Extract the [x, y] coordinate from the center of the cell holding the provided text.  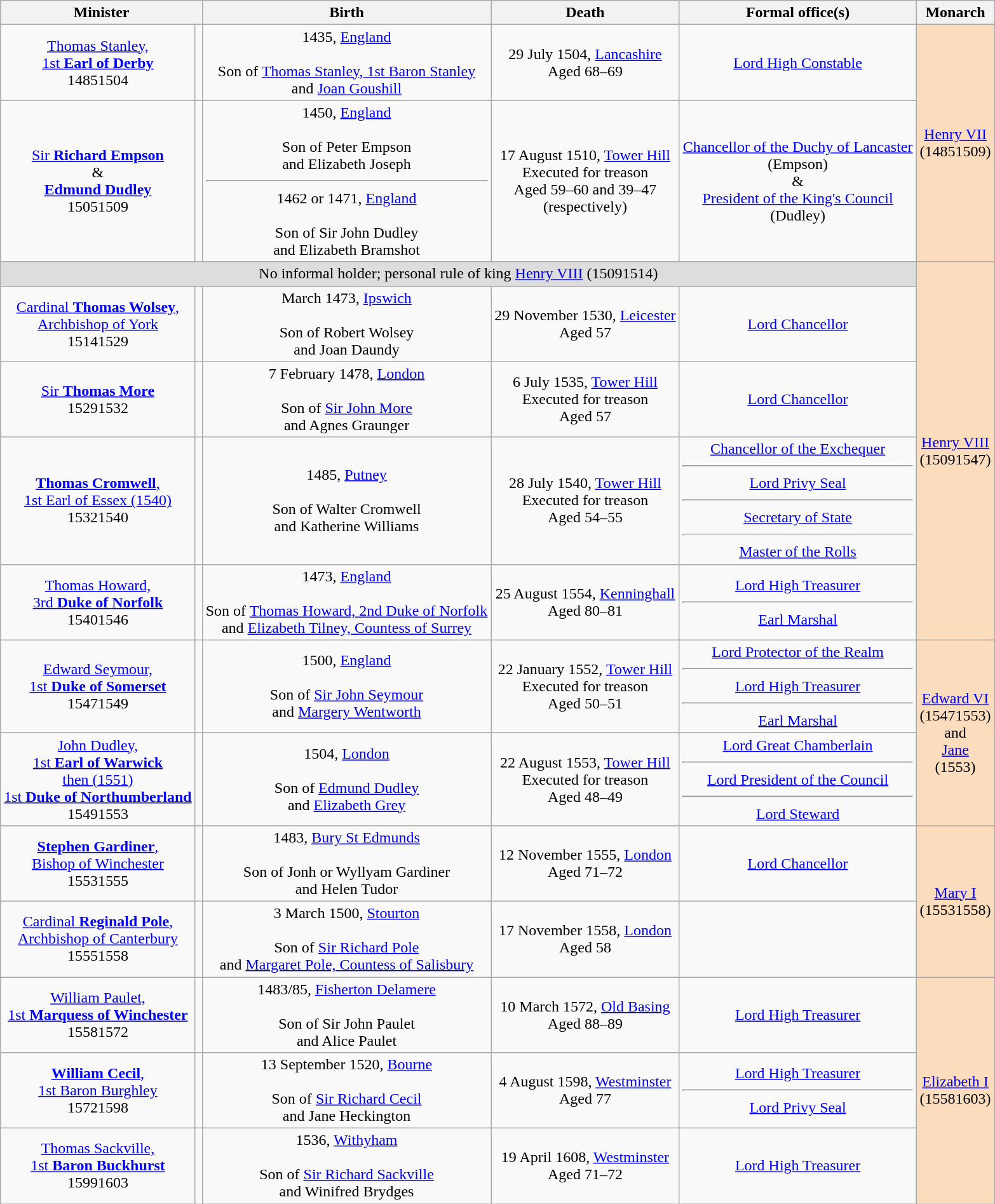
Monarch [956, 13]
1483/85, Fisherton DelamereSon of Sir John Pauletand Alice Paulet [347, 1015]
19 April 1608, WestminsterAged 71–72 [585, 1167]
6 July 1535, Tower HillExecuted for treasonAged 57 [585, 399]
Elizabeth I(15581603) [956, 1090]
Stephen Gardiner,Bishop of Winchester15531555 [98, 863]
1485, PutneySon of Walter Cromwelland Katherine Williams [347, 501]
29 July 1504, LancashireAged 68–69 [585, 62]
1500, EnglandSon of Sir John Seymourand Margery Wentworth [347, 686]
10 March 1572, Old BasingAged 88–89 [585, 1015]
Edward VI(15471553)andJane(1553) [956, 733]
1536, WithyhamSon of Sir Richard Sackvilleand Winifred Brydges [347, 1167]
17 August 1510, Tower HillExecuted for treasonAged 59–60 and 39–47(respectively) [585, 181]
29 November 1530, LeicesterAged 57 [585, 324]
Thomas Stanley,1st Earl of Derby14851504 [98, 62]
1473, EnglandSon of Thomas Howard, 2nd Duke of Norfolkand Elizabeth Tilney, Countess of Surrey [347, 602]
7 February 1478, LondonSon of Sir John Moreand Agnes Graunger [347, 399]
No informal holder; personal rule of king Henry VIII (15091514) [459, 274]
Cardinal Thomas Wolsey,Archbishop of York15141529 [98, 324]
28 July 1540, Tower HillExecuted for treasonAged 54–55 [585, 501]
Sir Thomas More15291532 [98, 399]
Lord Great ChamberlainLord President of the CouncilLord Steward [798, 779]
Birth [347, 13]
William Cecil,1st Baron Burghley15721598 [98, 1090]
Chancellor of the Duchy of Lancaster(Empson)&President of the King's Council(Dudley) [798, 181]
22 January 1552, Tower HillExecuted for treasonAged 50–51 [585, 686]
Edward Seymour,1st Duke of Somerset15471549 [98, 686]
Sir Richard Empson&Edmund Dudley15051509 [98, 181]
Formal office(s) [798, 13]
22 August 1553, Tower HillExecuted for treasonAged 48–49 [585, 779]
Lord High TreasurerLord Privy Seal [798, 1090]
17 November 1558, LondonAged 58 [585, 939]
25 August 1554, KenninghallAged 80–81 [585, 602]
4 August 1598, WestminsterAged 77 [585, 1090]
1504, LondonSon of Edmund Dudleyand Elizabeth Grey [347, 779]
13 September 1520, BourneSon of Sir Richard Ceciland Jane Heckington [347, 1090]
William Paulet,1st Marquess of Winchester15581572 [98, 1015]
1483, Bury St EdmundsSon of Jonh or Wyllyam Gardinerand Helen Tudor [347, 863]
Cardinal Reginald Pole,Archbishop of Canterbury15551558 [98, 939]
Thomas Howard,3rd Duke of Norfolk15401546 [98, 602]
3 March 1500, StourtonSon of Sir Richard Poleand Margaret Pole, Countess of Salisbury [347, 939]
Thomas Cromwell,1st Earl of Essex (1540)15321540 [98, 501]
Lord High Constable [798, 62]
Henry VII(14851509) [956, 144]
March 1473, IpswichSon of Robert Wolseyand Joan Daundy [347, 324]
Lord Protector of the RealmLord High TreasurerEarl Marshal [798, 686]
Thomas Sackville,1st Baron Buckhurst15991603 [98, 1167]
12 November 1555, LondonAged 71–72 [585, 863]
Minister [102, 13]
John Dudley,1st Earl of Warwickthen (1551)1st Duke of Northumberland15491553 [98, 779]
Chancellor of the ExchequerLord Privy SealSecretary of StateMaster of the Rolls [798, 501]
1450, EnglandSon of Peter Empsonand Elizabeth Joseph1462 or 1471, EnglandSon of Sir John Dudleyand Elizabeth Bramshot [347, 181]
Death [585, 13]
1435, EnglandSon of Thomas Stanley, 1st Baron Stanleyand Joan Goushill [347, 62]
Lord High TreasurerEarl Marshal [798, 602]
Henry VIII(15091547) [956, 451]
Mary I(15531558) [956, 901]
